Locate the cell with the specified text and output its (x, y) center coordinate. 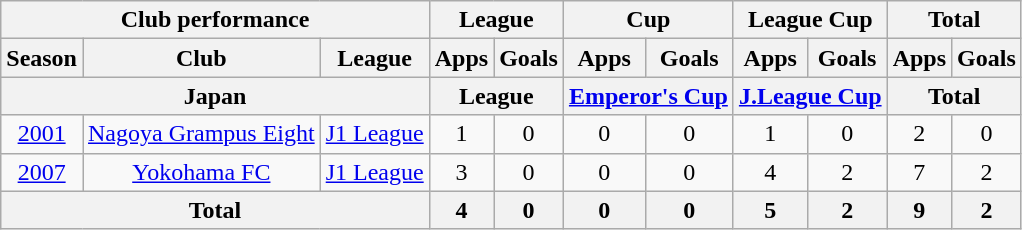
Nagoya Grampus Eight (201, 134)
2001 (42, 134)
3 (461, 172)
2007 (42, 172)
Season (42, 58)
League Cup (810, 20)
Club performance (215, 20)
Club (201, 58)
7 (919, 172)
Emperor's Cup (648, 96)
J.League Cup (810, 96)
Cup (648, 20)
Yokohama FC (201, 172)
5 (770, 210)
Japan (215, 96)
9 (919, 210)
